Detect which cell encompasses the target text, then output its (x, y) center coordinate. 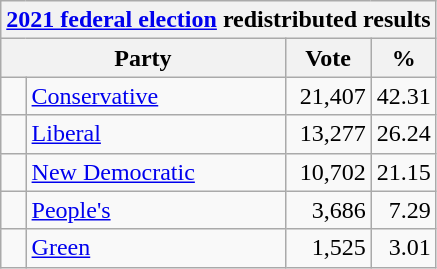
10,702 (328, 172)
Party (143, 58)
Green (156, 248)
26.24 (404, 134)
2021 federal election redistributed results (218, 20)
7.29 (404, 210)
1,525 (328, 248)
3,686 (328, 210)
People's (156, 210)
Vote (328, 58)
% (404, 58)
42.31 (404, 96)
Conservative (156, 96)
New Democratic (156, 172)
3.01 (404, 248)
21,407 (328, 96)
21.15 (404, 172)
13,277 (328, 134)
Liberal (156, 134)
